Return the [X, Y] coordinate for the center point of the cell that contains the specified text.  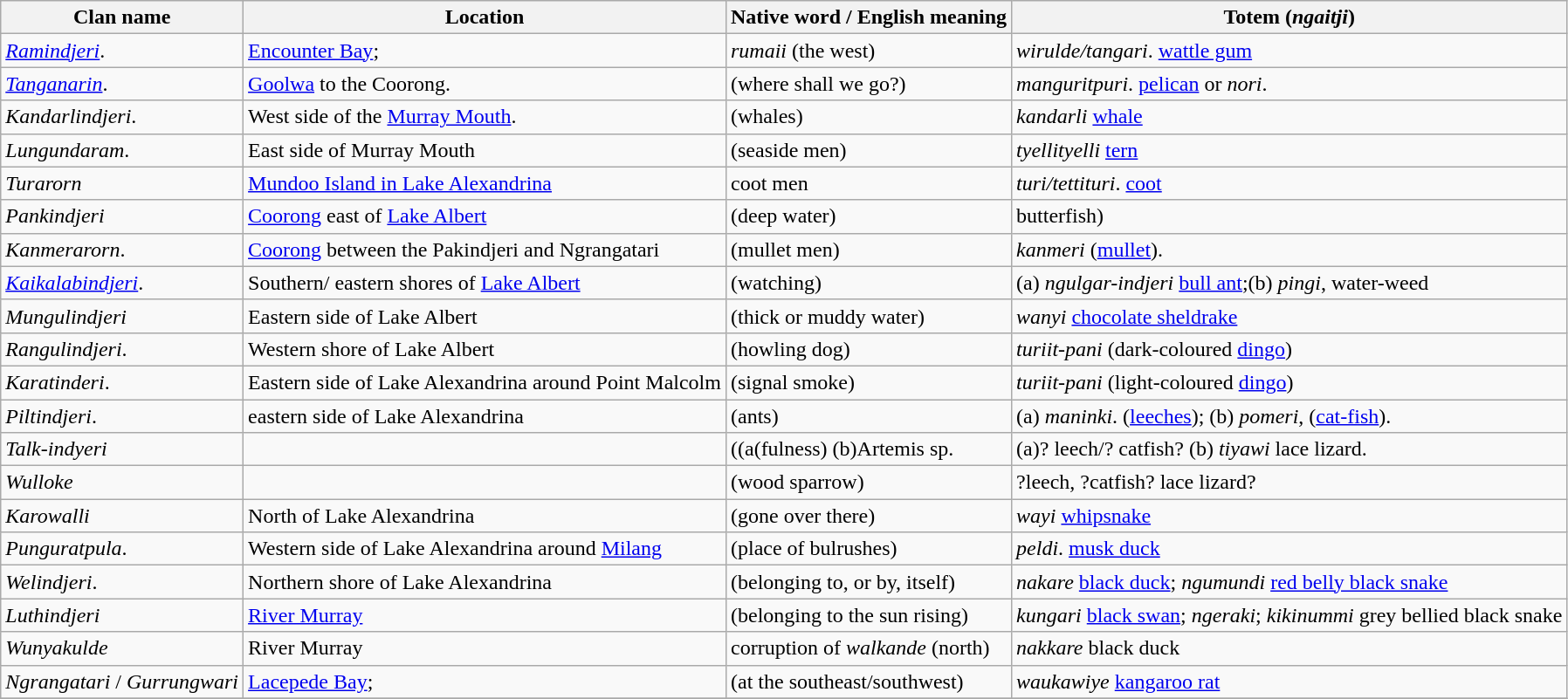
Pankindjeri [122, 216]
nakare black duck; ngumundi red belly black snake [1289, 582]
North of Lake Alexandrina [485, 516]
(place of bulrushes) [868, 549]
rumaii (the west) [868, 51]
(gone over there) [868, 516]
kanmeri (mullet). [1289, 250]
(watching) [868, 283]
(mullet men) [868, 250]
(ants) [868, 416]
Piltindjeri. [122, 416]
Encounter Bay; [485, 51]
Kaikalabindjeri. [122, 283]
(signal smoke) [868, 382]
Southern/ eastern shores of Lake Albert [485, 283]
(belonging to the sun rising) [868, 615]
Coorong east of Lake Albert [485, 216]
corruption of walkande (north) [868, 648]
Native word / English meaning [868, 17]
(howling dog) [868, 349]
Wunyakulde [122, 648]
wirulde/tangari. wattle gum [1289, 51]
turi/tettituri. coot [1289, 183]
(belonging to, or by, itself) [868, 582]
(whales) [868, 117]
Totem (ngaitji) [1289, 17]
Location [485, 17]
((a(fulness) (b)Artemis sp. [868, 449]
waukawiye kangaroo rat [1289, 682]
Welindjeri. [122, 582]
kandarli whale [1289, 117]
coot men [868, 183]
peldi. musk duck [1289, 549]
Northern shore of Lake Alexandrina [485, 582]
(where shall we go?) [868, 84]
Talk-indyeri [122, 449]
(wood sparrow) [868, 483]
manguritpuri. pelican or nori. [1289, 84]
Rangulindjeri. [122, 349]
Clan name [122, 17]
Punguratpula. [122, 549]
Goolwa to the Coorong. [485, 84]
(thick or muddy water) [868, 316]
Ngrangatari / Gurrungwari [122, 682]
Western side of Lake Alexandrina around Milang [485, 549]
Karowalli [122, 516]
wanyi chocolate sheldrake [1289, 316]
tyellityelli tern [1289, 150]
Lungundaram. [122, 150]
butterfish) [1289, 216]
wayi whipsnake [1289, 516]
turiit-pani (light-coloured dingo) [1289, 382]
turiit-pani (dark-coloured dingo) [1289, 349]
kungari black swan; ngeraki; kikinummi grey bellied black snake [1289, 615]
Eastern side of Lake Alexandrina around Point Malcolm [485, 382]
Coorong between the Pakindjeri and Ngrangatari [485, 250]
Kanmerarorn. [122, 250]
East side of Murray Mouth [485, 150]
(at the southeast/southwest) [868, 682]
Western shore of Lake Albert [485, 349]
nakkare black duck [1289, 648]
Kandarlindjeri. [122, 117]
(a) maninki. (leeches); (b) pomeri, (cat-fish). [1289, 416]
Mundoo Island in Lake Alexandrina [485, 183]
Tanganarin. [122, 84]
West side of the Murray Mouth. [485, 117]
Luthindjeri [122, 615]
eastern side of Lake Alexandrina [485, 416]
(seaside men) [868, 150]
Karatinderi. [122, 382]
Turarorn [122, 183]
(a)? leech/? catfish? (b) tiyawi lace lizard. [1289, 449]
Wulloke [122, 483]
?leech, ?catfish? lace lizard? [1289, 483]
(deep water) [868, 216]
Ramindjeri. [122, 51]
Mungulindjeri [122, 316]
(a) ngulgar-indjeri bull ant;(b) pingi, water-weed [1289, 283]
Lacepede Bay; [485, 682]
Eastern side of Lake Albert [485, 316]
